Extract the [x, y] coordinate from the center of the cell holding the provided text.  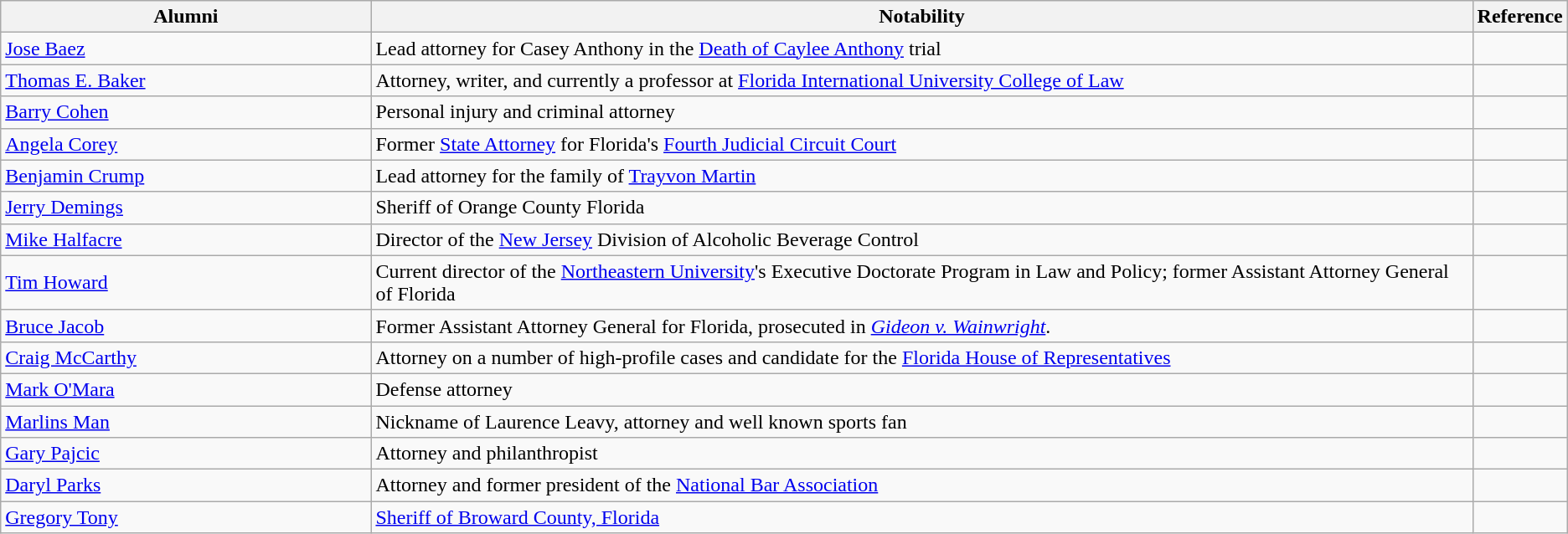
Craig McCarthy [186, 357]
Sheriff of Orange County Florida [921, 208]
Notability [921, 17]
Daryl Parks [186, 485]
Alumni [186, 17]
Former State Attorney for Florida's Fourth Judicial Circuit Court [921, 144]
Former Assistant Attorney General for Florida, prosecuted in Gideon v. Wainwright. [921, 326]
Gary Pajcic [186, 454]
Marlins Man [186, 421]
Reference [1519, 17]
Attorney, writer, and currently a professor at Florida International University College of Law [921, 80]
Bruce Jacob [186, 326]
Mike Halfacre [186, 239]
Jose Baez [186, 49]
Tim Howard [186, 283]
Sheriff of Broward County, Florida [921, 517]
Lead attorney for the family of Trayvon Martin [921, 176]
Director of the New Jersey Division of Alcoholic Beverage Control [921, 239]
Jerry Demings [186, 208]
Benjamin Crump [186, 176]
Attorney and former president of the National Bar Association [921, 485]
Defense attorney [921, 389]
Attorney on a number of high-profile cases and candidate for the Florida House of Representatives [921, 357]
Mark O'Mara [186, 389]
Personal injury and criminal attorney [921, 112]
Angela Corey [186, 144]
Thomas E. Baker [186, 80]
Current director of the Northeastern University's Executive Doctorate Program in Law and Policy; former Assistant Attorney General of Florida [921, 283]
Nickname of Laurence Leavy, attorney and well known sports fan [921, 421]
Gregory Tony [186, 517]
Barry Cohen [186, 112]
Attorney and philanthropist [921, 454]
Lead attorney for Casey Anthony in the Death of Caylee Anthony trial [921, 49]
